Identify which cell holds the provided text, then report its [X, Y] central coordinate. 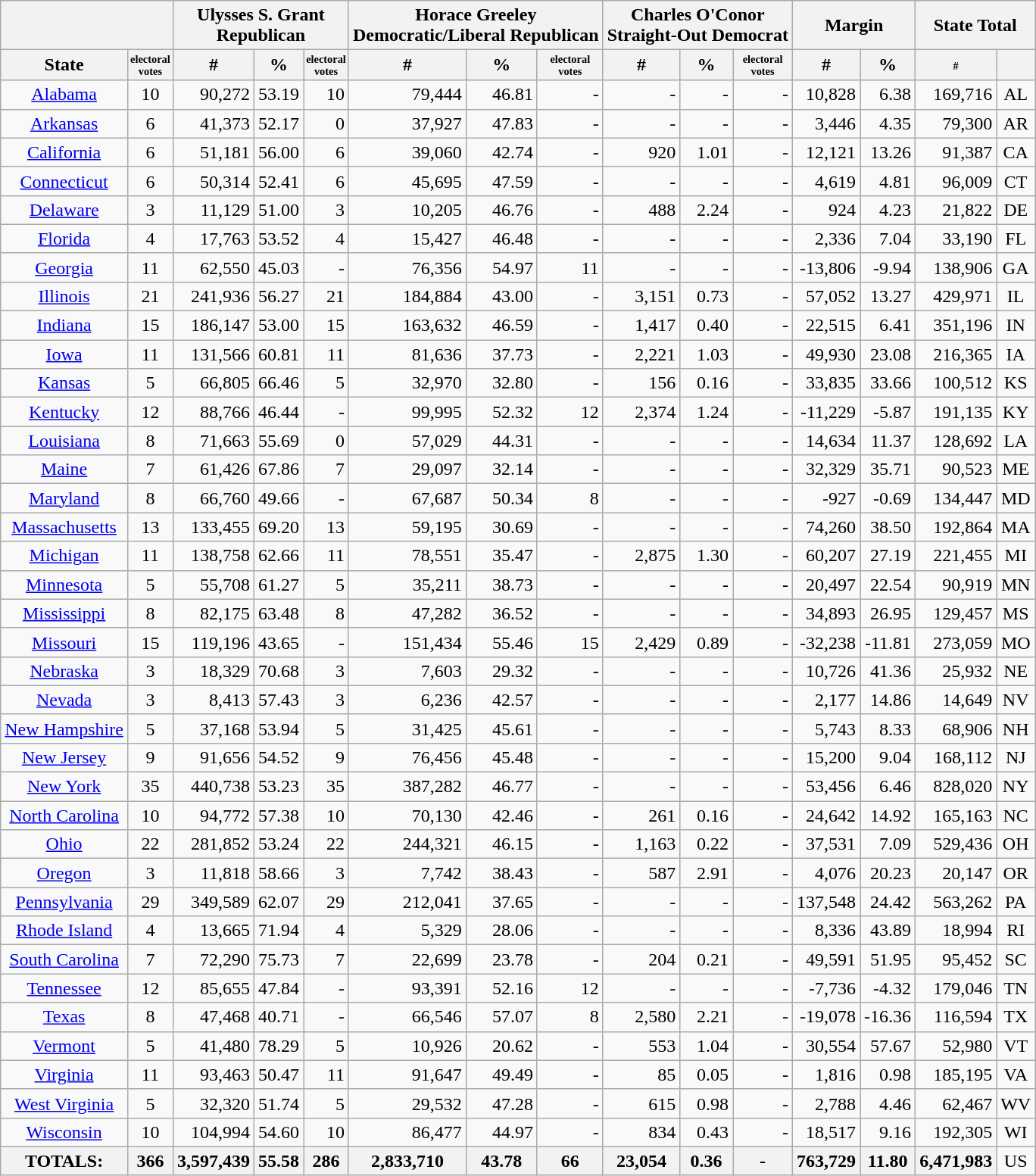
-9.94 [888, 267]
Minnesota [64, 585]
0.43 [707, 1132]
Alabama [64, 95]
-11.81 [888, 642]
88,766 [214, 412]
TN [1016, 988]
12,121 [827, 152]
488 [641, 210]
46.15 [501, 844]
OR [1016, 873]
58.66 [279, 873]
349,589 [214, 902]
2,580 [641, 1017]
32,329 [827, 469]
24,642 [827, 816]
14.92 [888, 816]
2,788 [827, 1103]
49,930 [827, 354]
37,927 [407, 123]
Ohio [64, 844]
116,594 [956, 1017]
8,336 [827, 931]
-927 [827, 498]
3,597,439 [214, 1161]
93,391 [407, 988]
RI [1016, 931]
Kansas [64, 383]
18,329 [214, 671]
76,456 [407, 757]
43.65 [279, 642]
138,758 [214, 556]
55,708 [214, 585]
25,932 [956, 671]
45.48 [501, 757]
WV [1016, 1103]
Delaware [64, 210]
42.57 [501, 700]
79,444 [407, 95]
52.32 [501, 412]
NC [1016, 816]
66.46 [279, 383]
8.33 [888, 728]
-4.32 [888, 988]
29.32 [501, 671]
13.26 [888, 152]
6.46 [888, 787]
96,009 [956, 181]
33,190 [956, 239]
60,207 [827, 556]
55.69 [279, 441]
2,833,710 [407, 1161]
52.17 [279, 123]
53.24 [279, 844]
46.81 [501, 95]
151,434 [407, 642]
61.27 [279, 585]
51,181 [214, 152]
Massachusetts [64, 527]
75.73 [279, 959]
6,236 [407, 700]
76,356 [407, 267]
57.43 [279, 700]
-5.87 [888, 412]
29,097 [407, 469]
46.48 [501, 239]
54.52 [279, 757]
New York [64, 787]
28.06 [501, 931]
30.69 [501, 527]
38.50 [888, 527]
32.80 [501, 383]
10,926 [407, 1046]
34,893 [827, 613]
Horace GreeleyDemocratic/Liberal Republican [476, 26]
6.38 [888, 95]
Vermont [64, 1046]
192,864 [956, 527]
57.67 [888, 1046]
70,130 [407, 816]
43.00 [501, 296]
33,835 [827, 383]
54.60 [279, 1132]
20.23 [888, 873]
3,446 [827, 123]
KY [1016, 412]
Pennsylvania [64, 902]
OH [1016, 844]
4.35 [888, 123]
LA [1016, 441]
1.30 [707, 556]
57,052 [827, 296]
1,816 [827, 1075]
66,546 [407, 1017]
51.00 [279, 210]
46.44 [279, 412]
7.04 [888, 239]
53.00 [279, 326]
221,455 [956, 556]
53,456 [827, 787]
35,211 [407, 585]
9.16 [888, 1132]
MS [1016, 613]
56.27 [279, 296]
94,772 [214, 816]
IL [1016, 296]
62.07 [279, 902]
2,875 [641, 556]
23,054 [641, 1161]
924 [827, 210]
763,729 [827, 1161]
53.23 [279, 787]
11.37 [888, 441]
192,305 [956, 1132]
1.03 [707, 354]
57.38 [279, 816]
90,272 [214, 95]
529,436 [956, 844]
39,060 [407, 152]
IN [1016, 326]
95,452 [956, 959]
23.78 [501, 959]
MD [1016, 498]
Tennessee [64, 988]
MO [1016, 642]
67,687 [407, 498]
3,151 [641, 296]
VT [1016, 1046]
TOTALS: [64, 1161]
62,467 [956, 1103]
104,994 [214, 1132]
29,532 [407, 1103]
93,463 [214, 1075]
563,262 [956, 902]
36.52 [501, 613]
43.89 [888, 931]
-7,736 [827, 988]
5,743 [827, 728]
45.61 [501, 728]
27.19 [888, 556]
32,970 [407, 383]
2,221 [641, 354]
Texas [64, 1017]
2,177 [827, 700]
37.65 [501, 902]
46.59 [501, 326]
14.86 [888, 700]
90,523 [956, 469]
4,619 [827, 181]
351,196 [956, 326]
40.71 [279, 1017]
Kentucky [64, 412]
828,020 [956, 787]
184,884 [407, 296]
169,716 [956, 95]
17,763 [214, 239]
41,373 [214, 123]
NV [1016, 700]
-32,238 [827, 642]
11,129 [214, 210]
212,041 [407, 902]
35.71 [888, 469]
PA [1016, 902]
54.97 [501, 267]
553 [641, 1046]
1,163 [641, 844]
50.47 [279, 1075]
14,649 [956, 700]
21,822 [956, 210]
59,195 [407, 527]
53.94 [279, 728]
15,200 [827, 757]
55.58 [279, 1161]
-0.69 [888, 498]
Maryland [64, 498]
82,175 [214, 613]
Nevada [64, 700]
429,971 [956, 296]
66 [569, 1161]
43.78 [501, 1161]
66,760 [214, 498]
71.94 [279, 931]
20.62 [501, 1046]
Wisconsin [64, 1132]
Georgia [64, 267]
TX [1016, 1017]
Charles O'ConorStraight-Out Democrat [697, 26]
51.74 [279, 1103]
615 [641, 1103]
37,531 [827, 844]
47.83 [501, 123]
50.34 [501, 498]
4.81 [888, 181]
281,852 [214, 844]
68,906 [956, 728]
SC [1016, 959]
44.31 [501, 441]
86,477 [407, 1132]
366 [150, 1161]
WI [1016, 1132]
2.24 [707, 210]
ME [1016, 469]
IA [1016, 354]
22,699 [407, 959]
State Total [975, 26]
286 [326, 1161]
69.20 [279, 527]
62,550 [214, 267]
NY [1016, 787]
52,980 [956, 1046]
1,417 [641, 326]
18,994 [956, 931]
168,112 [956, 757]
Illinois [64, 296]
Connecticut [64, 181]
67.86 [279, 469]
78,551 [407, 556]
60.81 [279, 354]
Louisiana [64, 441]
71,663 [214, 441]
Nebraska [64, 671]
MN [1016, 585]
1.01 [707, 152]
GA [1016, 267]
57,029 [407, 441]
133,455 [214, 527]
13.27 [888, 296]
22.54 [888, 585]
49.66 [279, 498]
20,497 [827, 585]
44.97 [501, 1132]
191,135 [956, 412]
85,655 [214, 988]
131,566 [214, 354]
57.07 [501, 1017]
51.95 [888, 959]
35.47 [501, 556]
North Carolina [64, 816]
Mississippi [64, 613]
45,695 [407, 181]
129,457 [956, 613]
52.16 [501, 988]
61,426 [214, 469]
32.14 [501, 469]
440,738 [214, 787]
0.21 [707, 959]
10,205 [407, 210]
1.04 [707, 1046]
52.41 [279, 181]
NJ [1016, 757]
204 [641, 959]
91,387 [956, 152]
11,818 [214, 873]
0.22 [707, 844]
7,603 [407, 671]
33.66 [888, 383]
MI [1016, 556]
47.84 [279, 988]
38.43 [501, 873]
20,147 [956, 873]
7.09 [888, 844]
100,512 [956, 383]
81,636 [407, 354]
387,282 [407, 787]
85 [641, 1075]
Maine [64, 469]
NH [1016, 728]
Indiana [64, 326]
South Carolina [64, 959]
-13,806 [827, 267]
0.36 [707, 1161]
26.95 [888, 613]
47.28 [501, 1103]
14,634 [827, 441]
37.73 [501, 354]
4,076 [827, 873]
99,995 [407, 412]
Missouri [64, 642]
11.80 [888, 1161]
31,425 [407, 728]
179,046 [956, 988]
47,468 [214, 1017]
California [64, 152]
138,906 [956, 267]
Margin [854, 26]
State [64, 65]
4.23 [888, 210]
-11,229 [827, 412]
US [1016, 1161]
0.05 [707, 1075]
47.59 [501, 181]
0.40 [707, 326]
244,321 [407, 844]
38.73 [501, 585]
0.89 [707, 642]
AL [1016, 95]
78.29 [279, 1046]
50,314 [214, 181]
216,365 [956, 354]
30,554 [827, 1046]
66,805 [214, 383]
32,320 [214, 1103]
42.74 [501, 152]
90,919 [956, 585]
55.46 [501, 642]
NE [1016, 671]
2,429 [641, 642]
6,471,983 [956, 1161]
24.42 [888, 902]
128,692 [956, 441]
72,290 [214, 959]
5,329 [407, 931]
47,282 [407, 613]
241,936 [214, 296]
New Hampshire [64, 728]
91,656 [214, 757]
46.77 [501, 787]
41.36 [888, 671]
834 [641, 1132]
10,726 [827, 671]
1.24 [707, 412]
62.66 [279, 556]
0.73 [707, 296]
79,300 [956, 123]
23.08 [888, 354]
Rhode Island [64, 931]
22,515 [827, 326]
VA [1016, 1075]
Ulysses S. GrantRepublican [261, 26]
261 [641, 816]
Iowa [64, 354]
-19,078 [827, 1017]
53.19 [279, 95]
165,163 [956, 816]
DE [1016, 210]
Oregon [64, 873]
119,196 [214, 642]
CA [1016, 152]
KS [1016, 383]
8,413 [214, 700]
West Virginia [64, 1103]
10,828 [827, 95]
186,147 [214, 326]
Florida [64, 239]
CT [1016, 181]
587 [641, 873]
7,742 [407, 873]
156 [641, 383]
Michigan [64, 556]
FL [1016, 239]
MA [1016, 527]
49,591 [827, 959]
56.00 [279, 152]
2.21 [707, 1017]
9.04 [888, 757]
Virginia [64, 1075]
New Jersey [64, 757]
13,665 [214, 931]
134,447 [956, 498]
2,374 [641, 412]
15,427 [407, 239]
4.46 [888, 1103]
AR [1016, 123]
74,260 [827, 527]
63.48 [279, 613]
163,632 [407, 326]
920 [641, 152]
70.68 [279, 671]
185,195 [956, 1075]
91,647 [407, 1075]
6.41 [888, 326]
37,168 [214, 728]
49.49 [501, 1075]
18,517 [827, 1132]
46.76 [501, 210]
2.91 [707, 873]
45.03 [279, 267]
53.52 [279, 239]
2,336 [827, 239]
-16.36 [888, 1017]
Arkansas [64, 123]
41,480 [214, 1046]
42.46 [501, 816]
137,548 [827, 902]
273,059 [956, 642]
